Detect which cell encompasses the target text, then output its [X, Y] center coordinate. 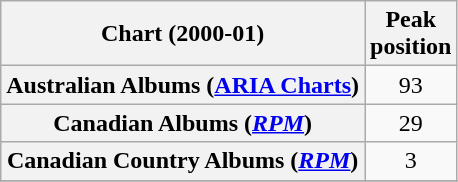
93 [411, 85]
3 [411, 161]
Canadian Country Albums (RPM) [183, 161]
29 [411, 123]
Canadian Albums (RPM) [183, 123]
Peak position [411, 34]
Chart (2000-01) [183, 34]
Australian Albums (ARIA Charts) [183, 85]
